Return the (x, y) coordinate for the center point of the cell that contains the specified text.  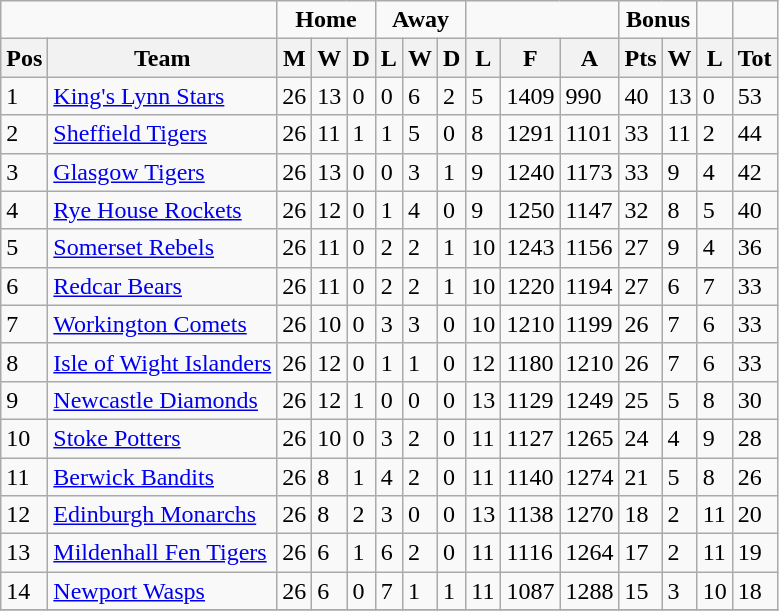
17 (640, 553)
Rye House Rockets (162, 210)
Glasgow Tigers (162, 172)
Tot (754, 58)
36 (754, 248)
1265 (590, 438)
14 (24, 591)
28 (754, 438)
1243 (530, 248)
990 (590, 96)
M (294, 58)
32 (640, 210)
20 (754, 515)
Somerset Rebels (162, 248)
15 (640, 591)
Newport Wasps (162, 591)
1116 (530, 553)
1140 (530, 477)
1173 (590, 172)
A (590, 58)
F (530, 58)
Workington Comets (162, 324)
Home (326, 20)
1101 (590, 134)
Newcastle Diamonds (162, 400)
1127 (530, 438)
Bonus (658, 20)
1288 (590, 591)
44 (754, 134)
1180 (530, 362)
1147 (590, 210)
1138 (530, 515)
Team (162, 58)
24 (640, 438)
1274 (590, 477)
30 (754, 400)
Isle of Wight Islanders (162, 362)
1129 (530, 400)
1409 (530, 96)
21 (640, 477)
Stoke Potters (162, 438)
Sheffield Tigers (162, 134)
Berwick Bandits (162, 477)
Away (420, 20)
1250 (530, 210)
Mildenhall Fen Tigers (162, 553)
Edinburgh Monarchs (162, 515)
1270 (590, 515)
Pts (640, 58)
1291 (530, 134)
Redcar Bears (162, 286)
1249 (590, 400)
1240 (530, 172)
1199 (590, 324)
1264 (590, 553)
1220 (530, 286)
Pos (24, 58)
1156 (590, 248)
53 (754, 96)
1087 (530, 591)
King's Lynn Stars (162, 96)
25 (640, 400)
1194 (590, 286)
19 (754, 553)
42 (754, 172)
